Capture the cell that displays the provided text and extract its (X, Y) central coordinate. 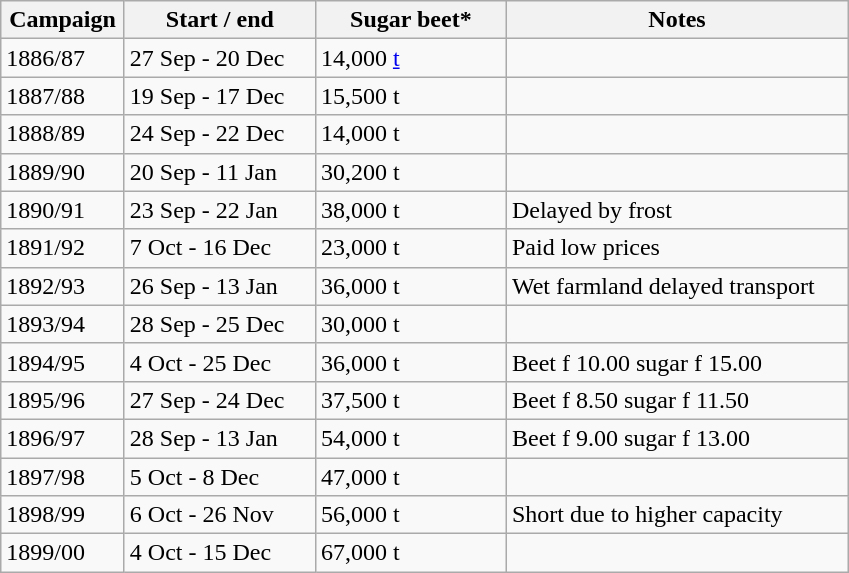
15,500 t (410, 96)
1888/89 (63, 134)
4 Oct - 25 Dec (220, 362)
1898/99 (63, 515)
54,000 t (410, 438)
Campaign (63, 20)
1895/96 (63, 400)
56,000 t (410, 515)
1899/00 (63, 553)
5 Oct - 8 Dec (220, 477)
67,000 t (410, 553)
28 Sep - 13 Jan (220, 438)
Sugar beet* (410, 20)
Wet farmland delayed transport (676, 286)
37,500 t (410, 400)
38,000 t (410, 210)
7 Oct - 16 Dec (220, 248)
Beet f 8.50 sugar f 11.50 (676, 400)
23 Sep - 22 Jan (220, 210)
30,000 t (410, 324)
1889/90 (63, 172)
6 Oct - 26 Nov (220, 515)
1886/87 (63, 58)
47,000 t (410, 477)
24 Sep - 22 Dec (220, 134)
1893/94 (63, 324)
20 Sep - 11 Jan (220, 172)
Beet f 9.00 sugar f 13.00 (676, 438)
1896/97 (63, 438)
Paid low prices (676, 248)
23,000 t (410, 248)
28 Sep - 25 Dec (220, 324)
Notes (676, 20)
27 Sep - 20 Dec (220, 58)
1890/91 (63, 210)
Short due to higher capacity (676, 515)
1894/95 (63, 362)
27 Sep - 24 Dec (220, 400)
19 Sep - 17 Dec (220, 96)
Beet f 10.00 sugar f 15.00 (676, 362)
1897/98 (63, 477)
1887/88 (63, 96)
Start / end (220, 20)
4 Oct - 15 Dec (220, 553)
26 Sep - 13 Jan (220, 286)
1891/92 (63, 248)
30,200 t (410, 172)
Delayed by frost (676, 210)
1892/93 (63, 286)
